Detect which cell encompasses the target text, then output its [x, y] center coordinate. 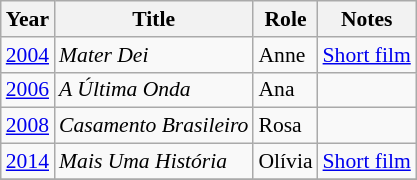
Role [285, 19]
Ana [285, 90]
Olívia [285, 162]
2006 [28, 90]
A Última Onda [154, 90]
Title [154, 19]
2004 [28, 55]
Mater Dei [154, 55]
2008 [28, 126]
Casamento Brasileiro [154, 126]
2014 [28, 162]
Rosa [285, 126]
Mais Uma História [154, 162]
Anne [285, 55]
Notes [367, 19]
Year [28, 19]
